Detect which cell encompasses the target text, then output its [X, Y] center coordinate. 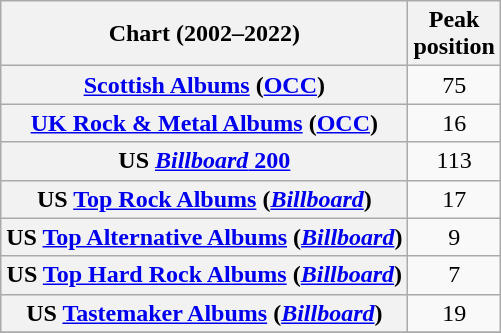
Peakposition [454, 34]
US Tastemaker Albums (Billboard) [204, 313]
75 [454, 85]
9 [454, 237]
US Top Hard Rock Albums (Billboard) [204, 275]
US Billboard 200 [204, 161]
113 [454, 161]
16 [454, 123]
UK Rock & Metal Albums (OCC) [204, 123]
19 [454, 313]
US Top Rock Albums (Billboard) [204, 199]
7 [454, 275]
US Top Alternative Albums (Billboard) [204, 237]
Chart (2002–2022) [204, 34]
17 [454, 199]
Scottish Albums (OCC) [204, 85]
